From the cell containing the given text, extract its center point as [x, y] coordinate. 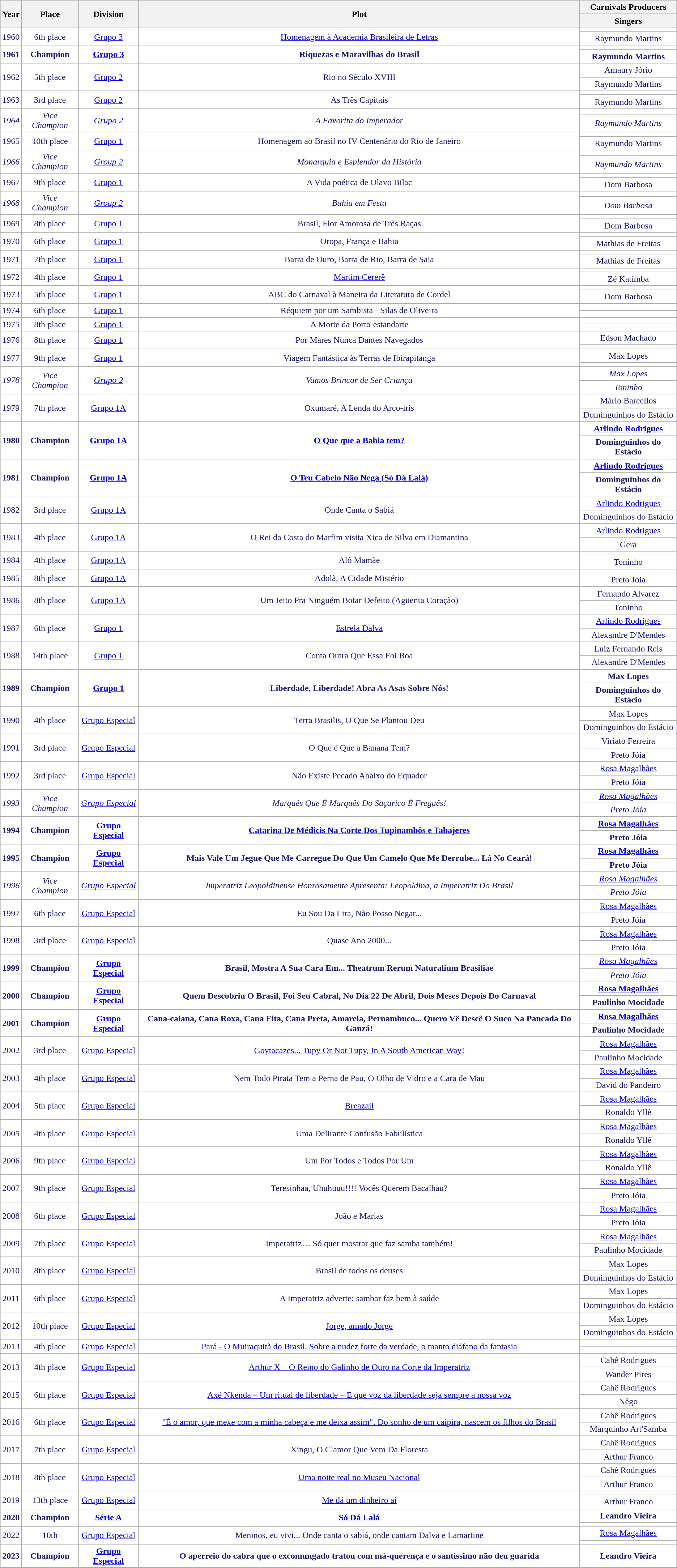
Quem Descobriu O Brasil, Foi Seu Cabral, No Dia 22 De Abril, Dois Meses Depois Do Carnaval [359, 996]
2007 [11, 1188]
2020 [11, 1518]
1990 [11, 720]
1994 [11, 830]
1971 [11, 259]
1969 [11, 223]
13th place [50, 1500]
Meninos, eu vivi... Onde canta o sabiá, onde cantam Dalva e Lamartine [359, 1535]
Imperatriz… Só quer mostrar que faz samba também! [359, 1243]
2001 [11, 1023]
Liberdade, Liberdade! Abra As Asas Sobre Nós! [359, 688]
1985 [11, 578]
1974 [11, 310]
Oxumaré, A Lenda do Arco-iris [359, 408]
1970 [11, 242]
Mais Vale Um Jegue Que Me Carregue Do Que Um Camelo Que Me Derrube... Lá No Ceará! [359, 858]
1967 [11, 182]
Amaury Jório [628, 70]
14th place [50, 655]
A Morte da Porta-estandarte [359, 324]
2016 [11, 1422]
O Rei da Costa do Marfim visita Xica de Silva em Diamantina [359, 537]
A Favorita do Imperador [359, 120]
2011 [11, 1298]
2015 [11, 1394]
Nêgo [628, 1401]
1992 [11, 776]
1968 [11, 203]
David do Pandeiro [628, 1085]
A Vida poética de Olavo Bilac [359, 182]
Réquiem por um Sambista - Silas de Oliveira [359, 310]
1963 [11, 100]
Edson Machado [628, 338]
A Imperatriz adverte: sambar faz bem à saúde [359, 1298]
1993 [11, 803]
1978 [11, 380]
1960 [11, 37]
Gera [628, 544]
Quase Ano 2000... [359, 940]
Estrela Dalva [359, 628]
1998 [11, 940]
Alô Mamãe [359, 560]
Me dá um dinheiro aí [359, 1500]
Conta Outra Que Essa Foi Boa [359, 655]
Fernando Alvarez [628, 594]
Homenagem ao Brasil no IV Centenário do Rio de Janeiro [359, 141]
Year [11, 14]
ABC do Carnaval à Maneira da Literatura de Cordel [359, 294]
Luiz Fernando Reis [628, 649]
O aperreio do cabra que o excomungado tratou com má-querença e o santíssimo não deu guarida [359, 1556]
Homenagem à Academia Brasileira de Letras [359, 37]
Brasil de todos os deuses [359, 1271]
1996 [11, 885]
Martim Cererê [359, 277]
Wander Pires [628, 1374]
10th [50, 1535]
Singers [628, 21]
Cana-caiana, Cana Roxa, Cana Fita, Cana Preta, Amarela, Pernambuco... Quero Vê Descê O Suco Na Pancada Do Ganzá! [359, 1023]
2000 [11, 996]
2017 [11, 1450]
1987 [11, 628]
2004 [11, 1106]
1989 [11, 688]
O Que que a Bahia tem? [359, 440]
Um Jeito Pra Ninguém Botar Defeito (Agüenta Coração) [359, 601]
Bahia em Festa [359, 203]
1980 [11, 440]
1995 [11, 858]
Oropa, França e Bahia [359, 242]
2002 [11, 1051]
1976 [11, 340]
1982 [11, 510]
1984 [11, 560]
Brasil, Mostra A Sua Cara Em... Theatrum Rerum Naturalium Brasiliae [359, 968]
2003 [11, 1078]
Onde Canta o Sabiá [359, 510]
Marquinho Art'Samba [628, 1429]
1983 [11, 537]
2010 [11, 1271]
1977 [11, 358]
2008 [11, 1216]
1988 [11, 655]
Brasil, Flor Amorosa de Três Raças [359, 223]
Imperatriz Leopoldinense Honrosamente Apresenta: Leopoldina, a Imperatriz Do Brasil [359, 885]
1999 [11, 968]
1981 [11, 477]
Nem Todo Pirata Tem a Perna de Pau, O Olho de Vidro e a Cara de Mau [359, 1078]
1975 [11, 324]
Terra Brasilis, O Que Se Plantou Deu [359, 720]
Goytacazes... Tupy Or Not Tupy, In A South American Way! [359, 1051]
Pará - O Muiraquitã do Brasil. Sobre a nudez forte da verdade, o manto diáfano da fantasia [359, 1346]
1966 [11, 162]
Teresinhaa, Uhuhuuu!!!! Vocês Querem Bacalhau? [359, 1188]
Viagem Fantástica às Terras de Ibirapitanga [359, 358]
Uma noite real no Museu Nacional [359, 1477]
1979 [11, 408]
Uma Delirante Confusão Fabulística [359, 1133]
Vamos Brincar de Ser Criança [359, 380]
Rio no Século XVIII [359, 77]
2022 [11, 1535]
Viriato Ferreira [628, 741]
Série A [108, 1518]
Plot [359, 14]
Adolã, A Cidade Mistério [359, 578]
Axé Nkenda – Um ritual de liberdade – E que voz da liberdade seja sempre a nossa voz [359, 1394]
1962 [11, 77]
2009 [11, 1243]
1997 [11, 913]
Breazail [359, 1106]
Carnivals Producers [628, 7]
Catarina De Médicis Na Corte Dos Tupinambôs e Tabajeres [359, 830]
1986 [11, 601]
"É o amor, que mexe com a minha cabeça e me deixa assim". Do sonho de um caipira, nascem os filhos do Brasil [359, 1422]
Barra de Ouro, Barra de Rio, Barra de Saia [359, 259]
2005 [11, 1133]
Eu Sou Da Lira, Não Posso Negar... [359, 913]
Por Mares Nunca Dantes Navegados [359, 340]
Place [50, 14]
Riquezas e Maravilhas do Brasil [359, 54]
João e Marias [359, 1216]
Division [108, 14]
Não Existe Pecado Abaixo do Equador [359, 776]
Zé Katimba [628, 279]
1972 [11, 277]
1964 [11, 120]
O Que é Que a Banana Tem? [359, 748]
1973 [11, 294]
Monarquia e Esplendor da História [359, 162]
2012 [11, 1326]
1991 [11, 748]
O Teu Cabelo Não Nega (Só Dá Lalá) [359, 477]
Jorge, amado Jorge [359, 1326]
2019 [11, 1500]
2023 [11, 1556]
As Três Capitais [359, 100]
1965 [11, 141]
Arthur X – O Reino do Galinho de Ouro na Corte da Imperatriz [359, 1367]
Marquês Que É Marquês Do Saçarico É Freguês! [359, 803]
2018 [11, 1477]
Um Por Todos e Todos Por Um [359, 1161]
2006 [11, 1161]
Só Dá Lalá [359, 1518]
Xingu, O Clamor Que Vem Da Floresta [359, 1450]
1961 [11, 54]
Mário Barcellos [628, 401]
